Identify which cell holds the provided text, then report its [x, y] central coordinate. 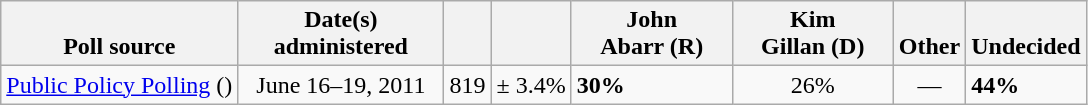
44% [1026, 85]
Poll source [120, 34]
819 [468, 85]
KimGillan (D) [812, 34]
26% [812, 85]
Other [929, 34]
Public Policy Polling () [120, 85]
± 3.4% [531, 85]
June 16–19, 2011 [341, 85]
JohnAbarr (R) [652, 34]
30% [652, 85]
— [929, 85]
Date(s)administered [341, 34]
Undecided [1026, 34]
